From the cell containing the given text, extract its center point as (x, y) coordinate. 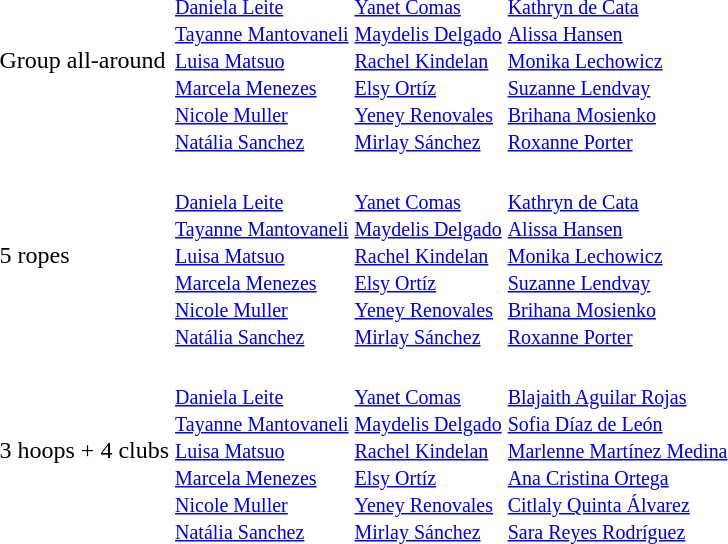
Daniela Leite Tayanne Mantovaneli Luisa Matsuo Marcela Menezes Nicole Muller Natália Sanchez (262, 255)
Yanet Comas Maydelis Delgado Rachel Kindelan Elsy Ortíz Yeney Renovales Mirlay Sánchez (428, 255)
